For the text-containing cell, return its midpoint in [X, Y] coordinate format. 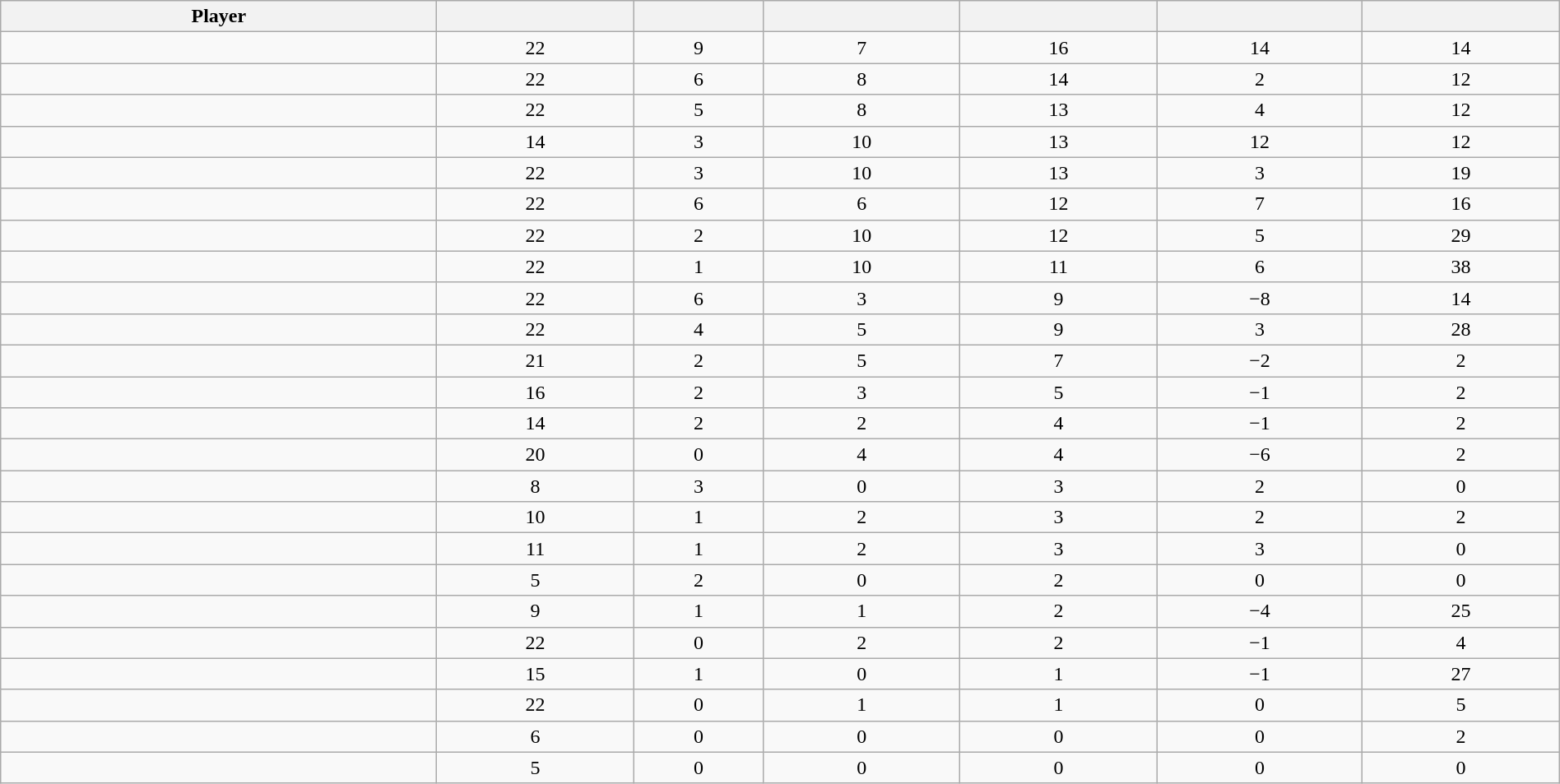
−6 [1260, 455]
Player [219, 16]
28 [1461, 329]
15 [535, 674]
38 [1461, 267]
27 [1461, 674]
29 [1461, 235]
21 [535, 360]
−2 [1260, 360]
20 [535, 455]
19 [1461, 173]
25 [1461, 611]
−4 [1260, 611]
−8 [1260, 298]
